Capture the cell that displays the provided text and extract its [x, y] central coordinate. 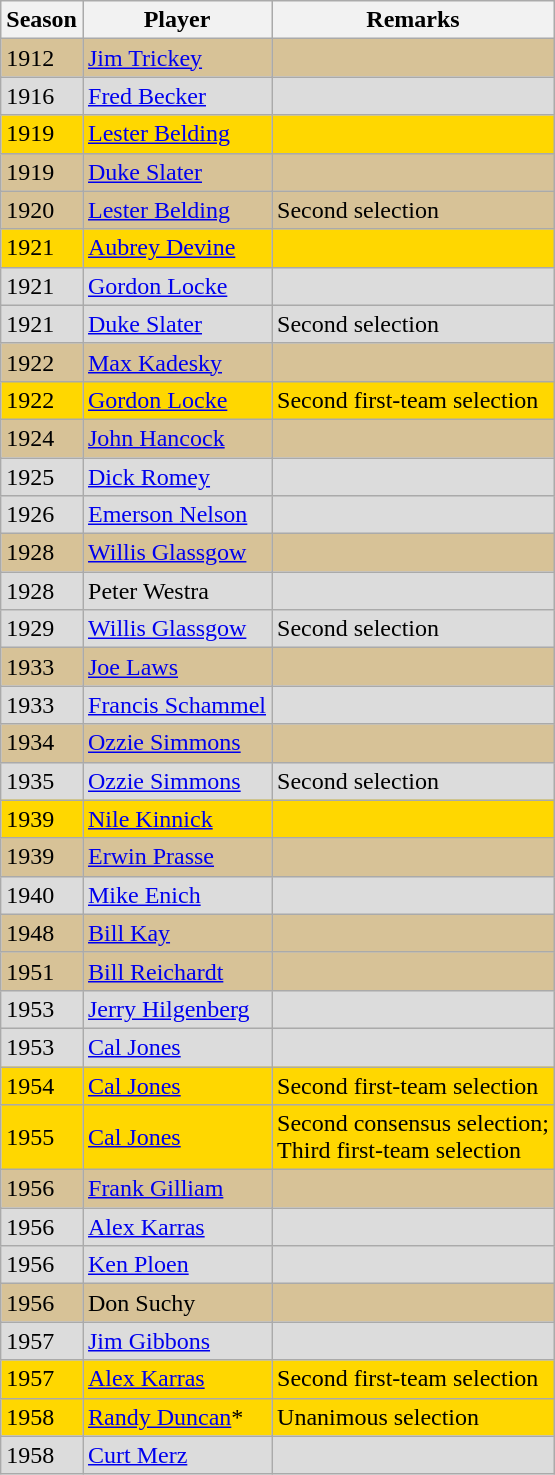
Remarks [414, 20]
Bill Kay [176, 933]
Second consensus selection; Third first-team selection [414, 1138]
Curt Merz [176, 1455]
Jim Trickey [176, 58]
Fred Becker [176, 96]
1926 [42, 515]
Don Suchy [176, 1303]
Randy Duncan* [176, 1417]
Erwin Prasse [176, 857]
Season [42, 20]
Joe Laws [176, 667]
Bill Reichardt [176, 971]
Unanimous selection [414, 1417]
Nile Kinnick [176, 819]
1924 [42, 438]
Francis Schammel [176, 705]
Emerson Nelson [176, 515]
1929 [42, 629]
Max Kadesky [176, 362]
1934 [42, 743]
John Hancock [176, 438]
Peter Westra [176, 591]
1955 [42, 1138]
1912 [42, 58]
1951 [42, 971]
Jerry Hilgenberg [176, 1009]
1940 [42, 895]
Player [176, 20]
Mike Enich [176, 895]
1925 [42, 477]
Frank Gilliam [176, 1189]
Ken Ploen [176, 1265]
1920 [42, 210]
1935 [42, 781]
Jim Gibbons [176, 1341]
1916 [42, 96]
Dick Romey [176, 477]
1948 [42, 933]
Aubrey Devine [176, 248]
1954 [42, 1085]
